For the text-containing cell, return its midpoint in (x, y) coordinate format. 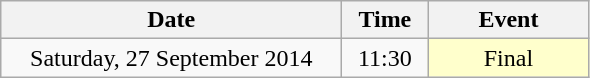
11:30 (385, 58)
Event (508, 20)
Saturday, 27 September 2014 (172, 58)
Final (508, 58)
Time (385, 20)
Date (172, 20)
